Detect which cell encompasses the target text, then output its [X, Y] center coordinate. 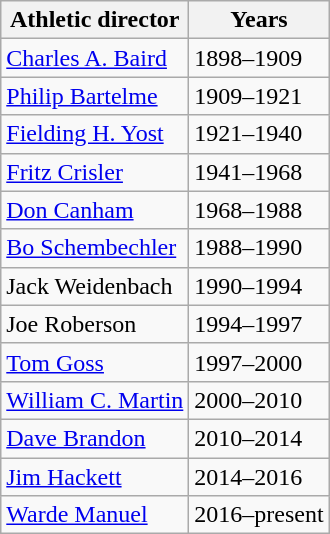
Joe Roberson [95, 324]
Don Canham [95, 210]
Fielding H. Yost [95, 134]
1997–2000 [259, 362]
1898–1909 [259, 58]
Fritz Crisler [95, 172]
2014–2016 [259, 477]
William C. Martin [95, 400]
Warde Manuel [95, 515]
1990–1994 [259, 286]
Jim Hackett [95, 477]
1968–1988 [259, 210]
2010–2014 [259, 438]
Years [259, 20]
Athletic director [95, 20]
Philip Bartelme [95, 96]
Dave Brandon [95, 438]
1941–1968 [259, 172]
1921–1940 [259, 134]
Tom Goss [95, 362]
Jack Weidenbach [95, 286]
1994–1997 [259, 324]
2016–present [259, 515]
1988–1990 [259, 248]
Charles A. Baird [95, 58]
Bo Schembechler [95, 248]
2000–2010 [259, 400]
1909–1921 [259, 96]
